Locate the cell with the specified text and output its (X, Y) center coordinate. 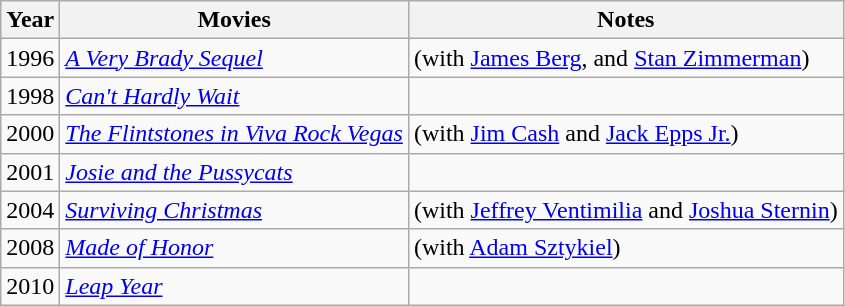
(with Jim Cash and Jack Epps Jr.) (626, 134)
Surviving Christmas (234, 210)
(with Jeffrey Ventimilia and Joshua Sternin) (626, 210)
Leap Year (234, 286)
2010 (30, 286)
(with Adam Sztykiel) (626, 248)
A Very Brady Sequel (234, 58)
Movies (234, 20)
2000 (30, 134)
Year (30, 20)
Notes (626, 20)
1998 (30, 96)
The Flintstones in Viva Rock Vegas (234, 134)
1996 (30, 58)
Can't Hardly Wait (234, 96)
Josie and the Pussycats (234, 172)
2001 (30, 172)
2008 (30, 248)
(with James Berg, and Stan Zimmerman) (626, 58)
Made of Honor (234, 248)
2004 (30, 210)
